For the text-containing cell, return its midpoint in (X, Y) coordinate format. 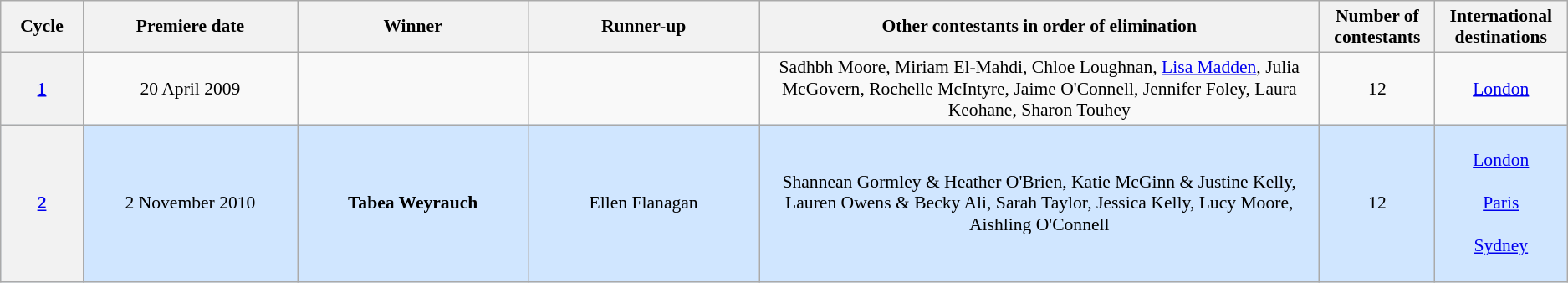
1 (42, 89)
Runner-up (644, 27)
International destinations (1501, 27)
LondonParisSydney (1501, 204)
2 (42, 204)
Tabea Weyrauch (413, 204)
Winner (413, 27)
20 April 2009 (190, 89)
Cycle (42, 27)
Premiere date (190, 27)
Ellen Flanagan (644, 204)
London (1501, 89)
2 November 2010 (190, 204)
Other contestants in order of elimination (1039, 27)
Number of contestants (1377, 27)
